From the cell containing the given text, extract its center point as (X, Y) coordinate. 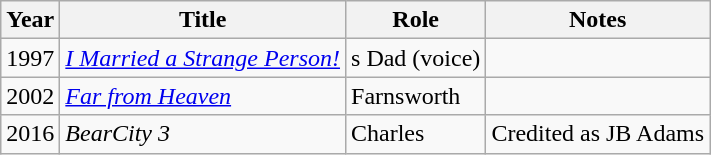
Credited as JB Adams (598, 134)
2002 (30, 96)
I Married a Strange Person! (203, 58)
Charles (416, 134)
BearCity 3 (203, 134)
Role (416, 20)
Farnsworth (416, 96)
1997 (30, 58)
Notes (598, 20)
Far from Heaven (203, 96)
s Dad (voice) (416, 58)
Title (203, 20)
Year (30, 20)
2016 (30, 134)
